Scan for the cell matching the given text and deliver its (x, y) coordinate at center. 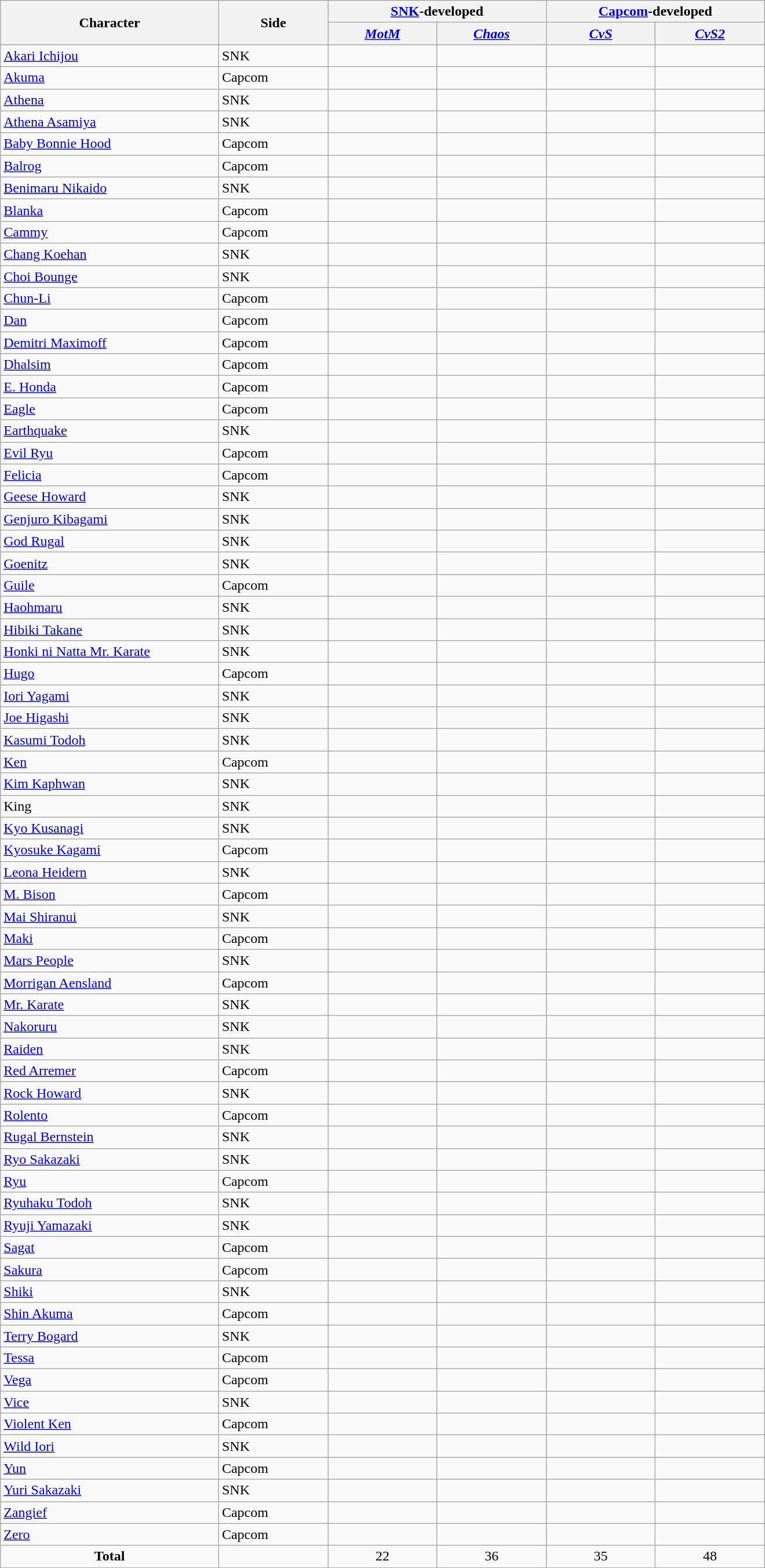
Rugal Bernstein (110, 1137)
Kyo Kusanagi (110, 828)
CvS (600, 34)
Rock Howard (110, 1093)
E. Honda (110, 387)
Yun (110, 1468)
Joe Higashi (110, 718)
SNK-developed (437, 12)
Evil Ryu (110, 453)
God Rugal (110, 541)
Total (110, 1556)
Goenitz (110, 563)
M. Bison (110, 894)
Balrog (110, 166)
Sagat (110, 1247)
48 (710, 1556)
Kyosuke Kagami (110, 850)
Red Arremer (110, 1071)
Dhalsim (110, 365)
Mr. Karate (110, 1005)
Violent Ken (110, 1424)
Dan (110, 321)
Nakoruru (110, 1027)
Honki ni Natta Mr. Karate (110, 652)
Chun-Li (110, 299)
Ryuhaku Todoh (110, 1203)
MotM (382, 34)
Side (273, 23)
Cammy (110, 232)
Eagle (110, 409)
Benimaru Nikaido (110, 188)
Baby Bonnie Hood (110, 144)
Terry Bogard (110, 1335)
Rolento (110, 1115)
Mai Shiranui (110, 916)
Demitri Maximoff (110, 343)
Zangief (110, 1512)
Choi Bounge (110, 277)
Vice (110, 1402)
Ken (110, 762)
Akari Ichijou (110, 56)
Blanka (110, 210)
Ryu (110, 1181)
Genjuro Kibagami (110, 519)
Leona Heidern (110, 872)
Character (110, 23)
Kasumi Todoh (110, 740)
Morrigan Aensland (110, 983)
Shiki (110, 1291)
22 (382, 1556)
Capcom-developed (655, 12)
Athena Asamiya (110, 122)
35 (600, 1556)
Earthquake (110, 431)
36 (491, 1556)
Guile (110, 585)
CvS2 (710, 34)
Ryuji Yamazaki (110, 1225)
Yuri Sakazaki (110, 1490)
Iori Yagami (110, 696)
Chaos (491, 34)
Tessa (110, 1358)
Wild Iori (110, 1446)
Chang Koehan (110, 254)
Geese Howard (110, 497)
Kim Kaphwan (110, 784)
Hibiki Takane (110, 629)
Athena (110, 100)
Maki (110, 938)
Sakura (110, 1269)
Ryo Sakazaki (110, 1159)
Akuma (110, 78)
Raiden (110, 1049)
Mars People (110, 960)
Felicia (110, 475)
Hugo (110, 674)
King (110, 806)
Shin Akuma (110, 1313)
Haohmaru (110, 607)
Zero (110, 1534)
Vega (110, 1380)
